Pinpoint the cell where the given text exists, returning its (X, Y) midpoint coordinate. 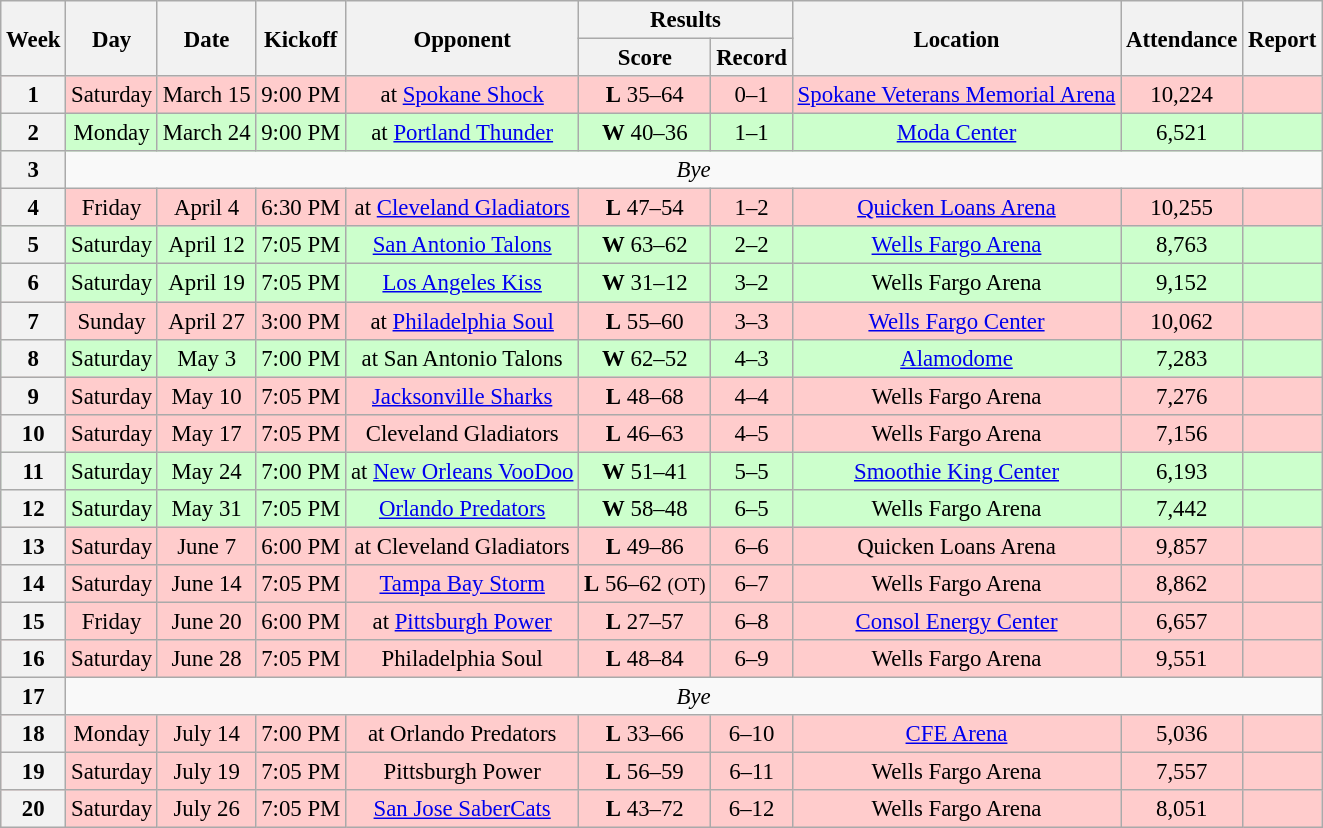
2 (34, 133)
4 (34, 208)
San Antonio Talons (462, 245)
May 31 (206, 509)
Score (645, 58)
W 63–62 (645, 245)
April 19 (206, 283)
1–1 (752, 133)
Results (686, 20)
7,276 (1182, 396)
Report (1282, 38)
July 26 (206, 809)
at San Antonio Talons (462, 358)
at Pittsburgh Power (462, 621)
5,036 (1182, 734)
Wells Fargo Center (956, 321)
6–9 (752, 659)
L 33–66 (645, 734)
L 49–86 (645, 546)
Tampa Bay Storm (462, 584)
Consol Energy Center (956, 621)
4–5 (752, 433)
9,152 (1182, 283)
May 10 (206, 396)
at New Orleans VooDoo (462, 471)
June 7 (206, 546)
0–1 (752, 95)
Moda Center (956, 133)
Spokane Veterans Memorial Arena (956, 95)
10 (34, 433)
Alamodome (956, 358)
9 (34, 396)
San Jose SaberCats (462, 809)
L 56–62 (OT) (645, 584)
at Philadelphia Soul (462, 321)
L 55–60 (645, 321)
16 (34, 659)
9,857 (1182, 546)
18 (34, 734)
8,862 (1182, 584)
March 15 (206, 95)
L 47–54 (645, 208)
6:30 PM (301, 208)
June 28 (206, 659)
3:00 PM (301, 321)
3–3 (752, 321)
14 (34, 584)
L 35–64 (645, 95)
20 (34, 809)
1–2 (752, 208)
May 17 (206, 433)
April 12 (206, 245)
Orlando Predators (462, 509)
W 31–12 (645, 283)
CFE Arena (956, 734)
L 43–72 (645, 809)
6–10 (752, 734)
7,283 (1182, 358)
Day (112, 38)
7,442 (1182, 509)
L 48–68 (645, 396)
Date (206, 38)
4–4 (752, 396)
L 48–84 (645, 659)
Location (956, 38)
W 40–36 (645, 133)
June 20 (206, 621)
April 27 (206, 321)
12 (34, 509)
Smoothie King Center (956, 471)
4–3 (752, 358)
at Portland Thunder (462, 133)
6–6 (752, 546)
L 46–63 (645, 433)
Attendance (1182, 38)
7 (34, 321)
Week (34, 38)
May 24 (206, 471)
Opponent (462, 38)
11 (34, 471)
6–8 (752, 621)
7,156 (1182, 433)
7,557 (1182, 772)
8,763 (1182, 245)
10,255 (1182, 208)
W 51–41 (645, 471)
at Orlando Predators (462, 734)
June 14 (206, 584)
2–2 (752, 245)
at Spokane Shock (462, 95)
L 27–57 (645, 621)
W 62–52 (645, 358)
8 (34, 358)
15 (34, 621)
5–5 (752, 471)
Kickoff (301, 38)
3–2 (752, 283)
L 56–59 (645, 772)
10,062 (1182, 321)
6,657 (1182, 621)
19 (34, 772)
5 (34, 245)
17 (34, 697)
Los Angeles Kiss (462, 283)
3 (34, 170)
Philadelphia Soul (462, 659)
Jacksonville Sharks (462, 396)
6,521 (1182, 133)
6–7 (752, 584)
6–11 (752, 772)
6–5 (752, 509)
8,051 (1182, 809)
July 19 (206, 772)
13 (34, 546)
10,224 (1182, 95)
April 4 (206, 208)
May 3 (206, 358)
March 24 (206, 133)
1 (34, 95)
9,551 (1182, 659)
Pittsburgh Power (462, 772)
6,193 (1182, 471)
6 (34, 283)
Sunday (112, 321)
W 58–48 (645, 509)
Cleveland Gladiators (462, 433)
Record (752, 58)
July 14 (206, 734)
6–12 (752, 809)
